Provide the (x, y) coordinate of the cell's center where the given text is located.  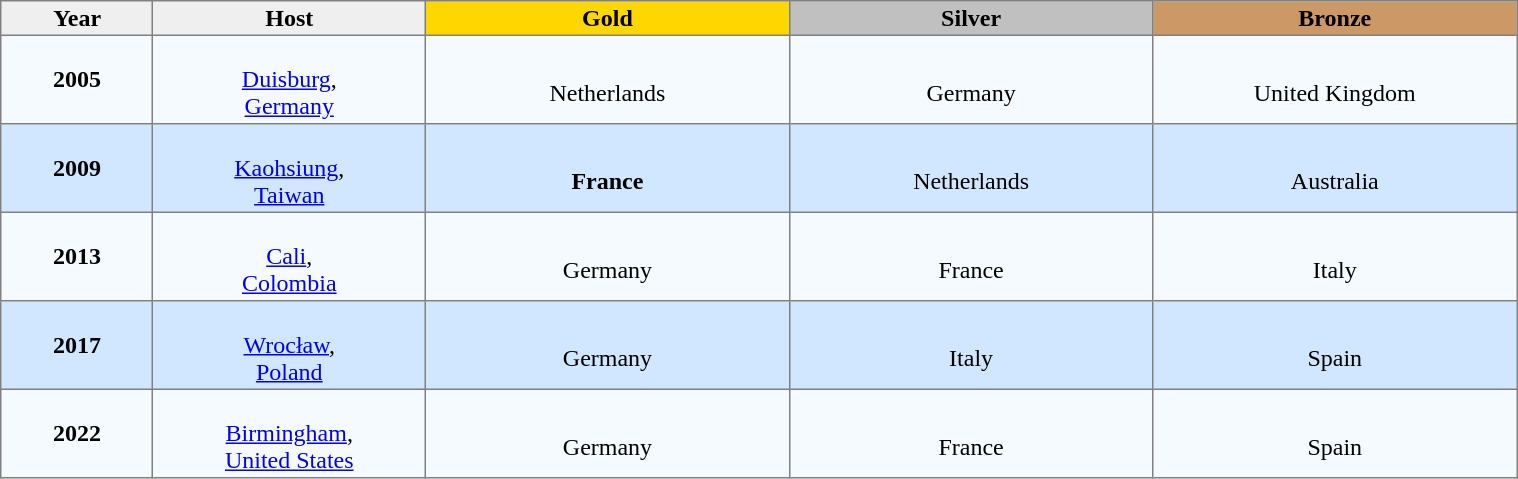
Host (290, 18)
Bronze (1335, 18)
Australia (1335, 168)
Gold (608, 18)
Silver (971, 18)
Duisburg,Germany (290, 79)
United Kingdom (1335, 79)
2009 (77, 168)
2022 (77, 433)
Year (77, 18)
2005 (77, 79)
Birmingham,United States (290, 433)
Kaohsiung,Taiwan (290, 168)
Wrocław,Poland (290, 345)
2013 (77, 256)
2017 (77, 345)
Cali,Colombia (290, 256)
